Capture the cell that displays the provided text and extract its (X, Y) central coordinate. 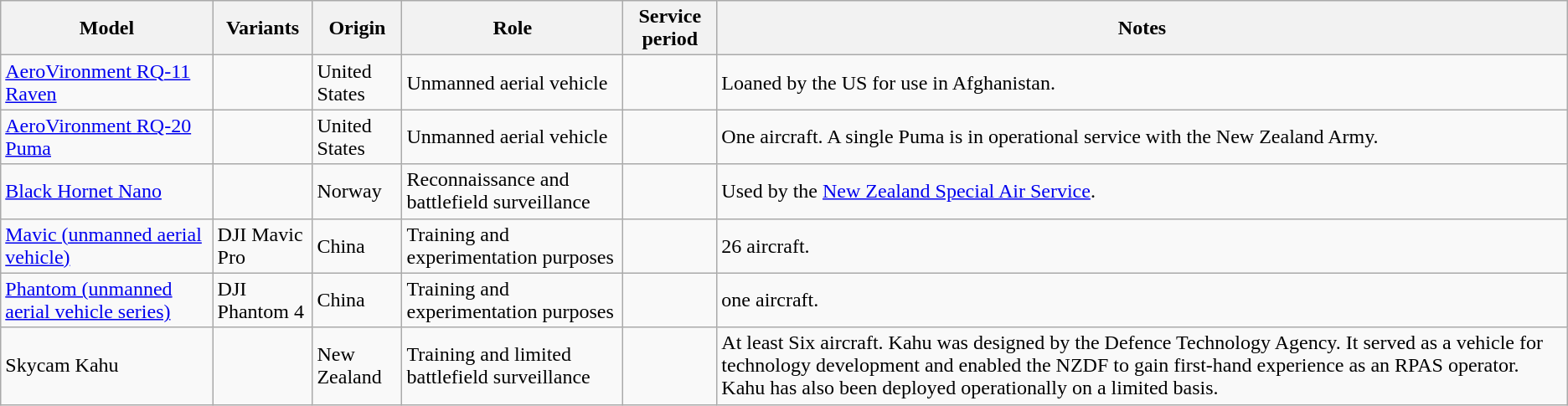
one aircraft. (1142, 300)
Phantom (unmanned aerial vehicle series) (107, 300)
Notes (1142, 28)
Variants (263, 28)
Loaned by the US for use in Afghanistan. (1142, 82)
DJI Mavic Pro (263, 246)
Used by the New Zealand Special Air Service. (1142, 191)
One aircraft. A single Puma is in operational service with the New Zealand Army. (1142, 137)
AeroVironment RQ-11 Raven (107, 82)
Service period (670, 28)
Role (513, 28)
Reconnaissance and battlefield surveillance (513, 191)
Norway (357, 191)
Black Hornet Nano (107, 191)
Model (107, 28)
26 aircraft. (1142, 246)
DJI Phantom 4 (263, 300)
Skycam Kahu (107, 366)
New Zealand (357, 366)
Training and limited battlefield surveillance (513, 366)
AeroVironment RQ-20 Puma (107, 137)
Mavic (unmanned aerial vehicle) (107, 246)
Origin (357, 28)
